For the text-containing cell, return its midpoint in [x, y] coordinate format. 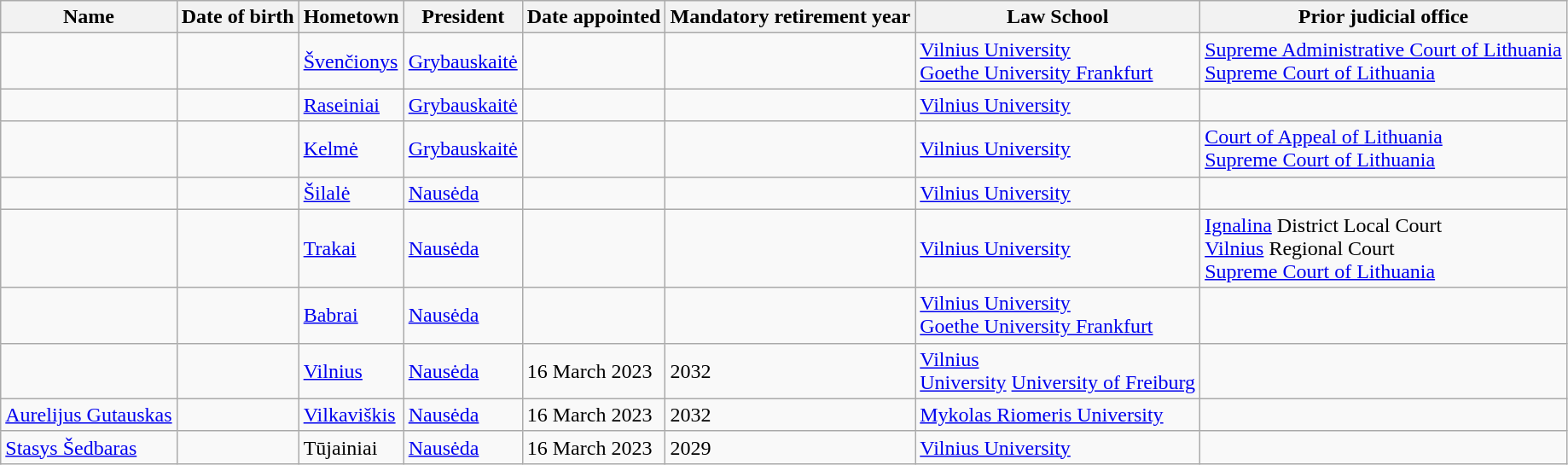
Hometown [351, 17]
Mykolas Riomeris University [1058, 415]
Babrai [351, 316]
Vilkaviškis [351, 415]
Ignalina District Local CourtVilnius Regional CourtSupreme Court of Lithuania [1384, 248]
Šilalė [351, 193]
Date of birth [237, 17]
Raseiniai [351, 105]
Supreme Administrative Court of LithuaniaSupreme Court of Lithuania [1384, 61]
Date appointed [594, 17]
Kelmė [351, 148]
Trakai [351, 248]
Court of Appeal of LithuaniaSupreme Court of Lithuania [1384, 148]
Name [89, 17]
Prior judicial office [1384, 17]
Švenčionys [351, 61]
VilniusUniversity University of Freiburg [1058, 370]
Law School [1058, 17]
Mandatory retirement year [790, 17]
President [462, 17]
Aurelijus Gutauskas [89, 415]
Tūjainiai [351, 447]
Vilnius [351, 370]
Stasys Šedbaras [89, 447]
2029 [790, 447]
